Return (X, Y) of the center of cell containing provided text 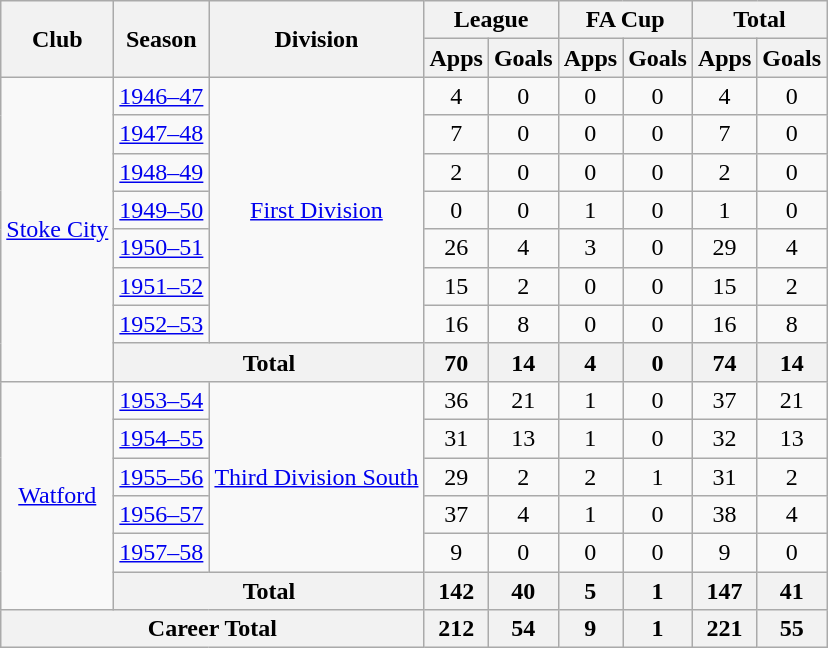
74 (724, 362)
36 (456, 400)
32 (724, 438)
38 (724, 515)
55 (792, 629)
221 (724, 629)
1954–55 (162, 438)
Career Total (212, 629)
Third Division South (316, 476)
5 (590, 591)
212 (456, 629)
Club (58, 39)
1946–47 (162, 96)
Watford (58, 495)
1949–50 (162, 210)
1950–51 (162, 248)
1957–58 (162, 553)
1951–52 (162, 286)
Season (162, 39)
41 (792, 591)
54 (523, 629)
1947–48 (162, 134)
First Division (316, 210)
League (491, 20)
3 (590, 248)
1948–49 (162, 172)
40 (523, 591)
Division (316, 39)
1955–56 (162, 477)
26 (456, 248)
1956–57 (162, 515)
142 (456, 591)
1952–53 (162, 324)
1953–54 (162, 400)
FA Cup (625, 20)
70 (456, 362)
147 (724, 591)
Stoke City (58, 229)
